Return the [X, Y] coordinate for the center point of the cell that contains the specified text.  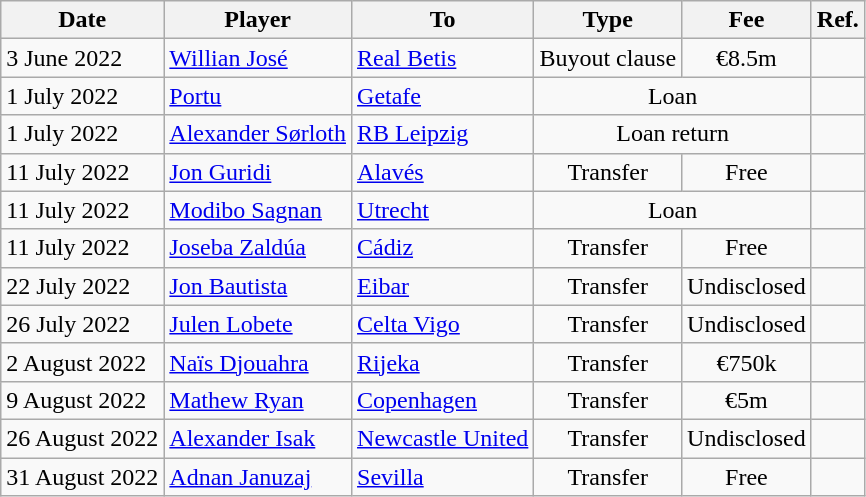
To [443, 20]
Celta Vigo [443, 324]
Player [258, 20]
Eibar [443, 286]
Type [608, 20]
31 August 2022 [82, 477]
Jon Guridi [258, 172]
Copenhagen [443, 400]
Utrecht [443, 210]
€750k [747, 362]
Naïs Djouahra [258, 362]
Real Betis [443, 58]
Sevilla [443, 477]
Buyout clause [608, 58]
Ref. [838, 20]
Modibo Sagnan [258, 210]
€5m [747, 400]
26 July 2022 [82, 324]
Rijeka [443, 362]
2 August 2022 [82, 362]
RB Leipzig [443, 134]
Alexander Isak [258, 438]
Fee [747, 20]
3 June 2022 [82, 58]
Cádiz [443, 248]
Jon Bautista [258, 286]
Willian José [258, 58]
Alavés [443, 172]
Alexander Sørloth [258, 134]
Newcastle United [443, 438]
26 August 2022 [82, 438]
Portu [258, 96]
Loan return [672, 134]
Adnan Januzaj [258, 477]
€8.5m [747, 58]
Date [82, 20]
Julen Lobete [258, 324]
9 August 2022 [82, 400]
Joseba Zaldúa [258, 248]
Mathew Ryan [258, 400]
22 July 2022 [82, 286]
Getafe [443, 96]
